Return the [X, Y] coordinate for the center point of the cell that contains the specified text.  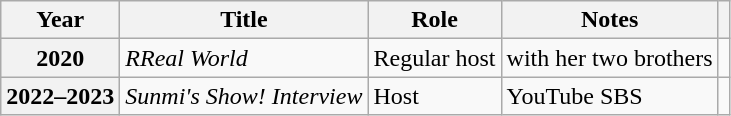
2020 [60, 58]
Regular host [434, 58]
Title [244, 20]
Notes [610, 20]
Sunmi's Show! Interview [244, 96]
Role [434, 20]
with her two brothers [610, 58]
Year [60, 20]
2022–2023 [60, 96]
Host [434, 96]
YouTube SBS [610, 96]
RReal World [244, 58]
